Locate the cell with the specified text and output its (x, y) center coordinate. 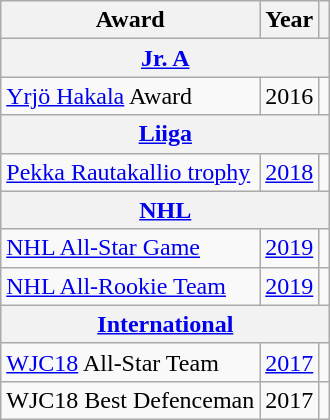
Award (130, 20)
2018 (290, 172)
Yrjö Hakala Award (130, 96)
Liiga (166, 134)
Pekka Rautakallio trophy (130, 172)
2016 (290, 96)
NHL All-Rookie Team (130, 286)
NHL All-Star Game (130, 248)
WJC18 Best Defenceman (130, 400)
WJC18 All-Star Team (130, 362)
NHL (166, 210)
Year (290, 20)
Jr. A (166, 58)
International (166, 324)
